Determine the [X, Y] coordinate at the center of the cell enclosing the given text.  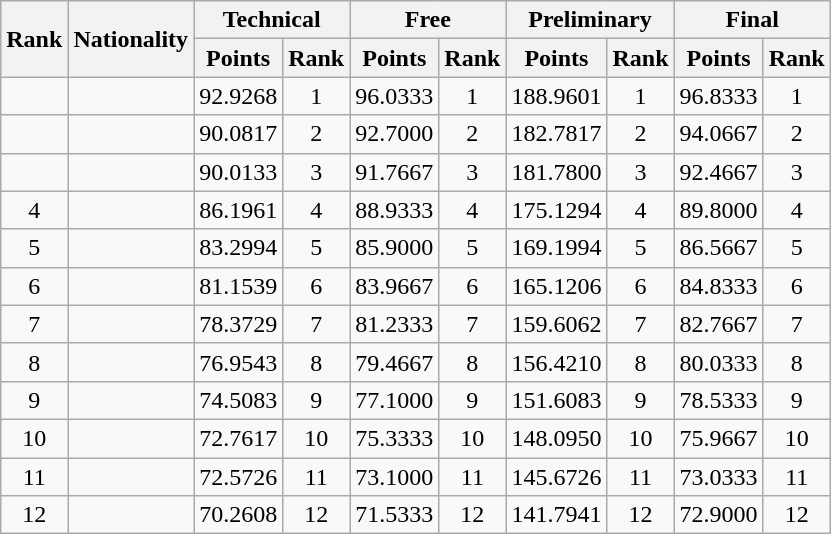
156.4210 [556, 362]
82.7667 [718, 324]
181.7800 [556, 172]
83.9667 [394, 286]
89.8000 [718, 210]
74.5083 [238, 400]
96.8333 [718, 96]
86.1961 [238, 210]
81.1539 [238, 286]
72.5726 [238, 477]
182.7817 [556, 134]
96.0333 [394, 96]
70.2608 [238, 515]
78.5333 [718, 400]
92.9268 [238, 96]
165.1206 [556, 286]
84.8333 [718, 286]
91.7667 [394, 172]
Final [752, 20]
83.2994 [238, 248]
72.7617 [238, 438]
188.9601 [556, 96]
73.0333 [718, 477]
77.1000 [394, 400]
94.0667 [718, 134]
81.2333 [394, 324]
88.9333 [394, 210]
169.1994 [556, 248]
92.7000 [394, 134]
75.9667 [718, 438]
76.9543 [238, 362]
71.5333 [394, 515]
75.3333 [394, 438]
86.5667 [718, 248]
90.0133 [238, 172]
Preliminary [590, 20]
175.1294 [556, 210]
159.6062 [556, 324]
141.7941 [556, 515]
Nationality [131, 39]
79.4667 [394, 362]
151.6083 [556, 400]
73.1000 [394, 477]
148.0950 [556, 438]
72.9000 [718, 515]
85.9000 [394, 248]
145.6726 [556, 477]
78.3729 [238, 324]
Technical [272, 20]
Free [428, 20]
90.0817 [238, 134]
80.0333 [718, 362]
92.4667 [718, 172]
